Determine the [x, y] coordinate at the center of the cell enclosing the given text.  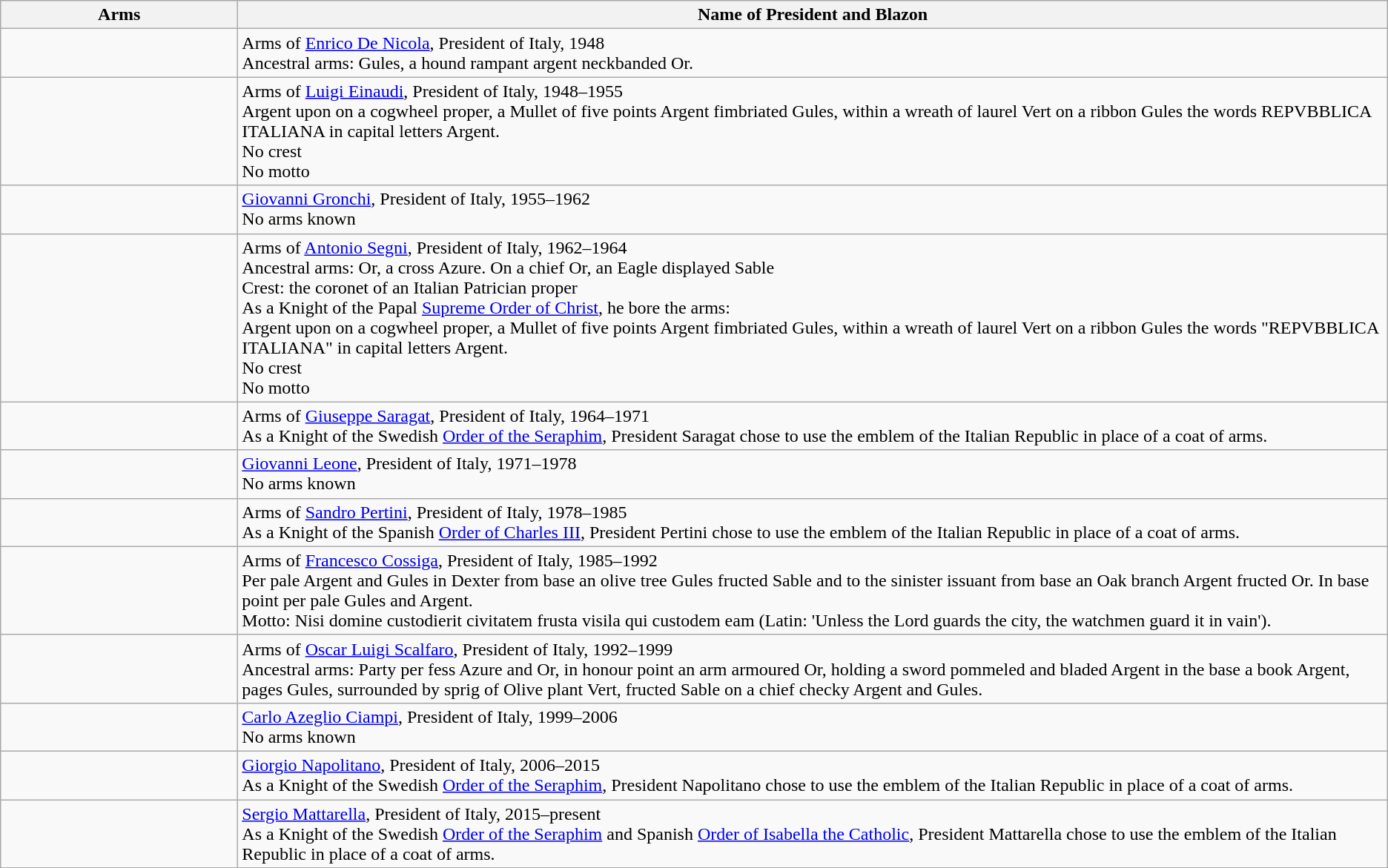
Carlo Azeglio Ciampi, President of Italy, 1999–2006No arms known [813, 726]
Giovanni Gronchi, President of Italy, 1955–1962No arms known [813, 209]
Name of President and Blazon [813, 15]
Arms [119, 15]
Arms of Enrico De Nicola, President of Italy, 1948Ancestral arms: Gules, a hound rampant argent neckbanded Or. [813, 53]
Giovanni Leone, President of Italy, 1971–1978No arms known [813, 474]
